Pinpoint the cell where the given text exists, returning its [X, Y] midpoint coordinate. 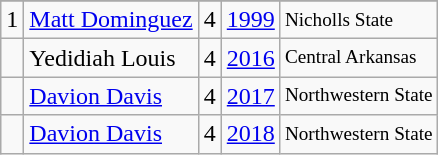
2017 [250, 96]
2016 [250, 58]
Yedidiah Louis [111, 58]
Matt Dominguez [111, 20]
2018 [250, 134]
Central Arkansas [358, 58]
1 [12, 20]
Nicholls State [358, 20]
1999 [250, 20]
